Search for the cell housing the specified text and yield its [X, Y] center coordinate. 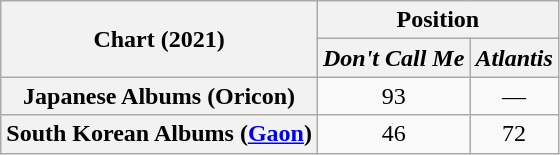
Japanese Albums (Oricon) [160, 96]
Position [438, 20]
— [514, 96]
93 [393, 96]
South Korean Albums (Gaon) [160, 134]
72 [514, 134]
Atlantis [514, 58]
46 [393, 134]
Chart (2021) [160, 39]
Don't Call Me [393, 58]
